Search for the cell housing the specified text and yield its [x, y] center coordinate. 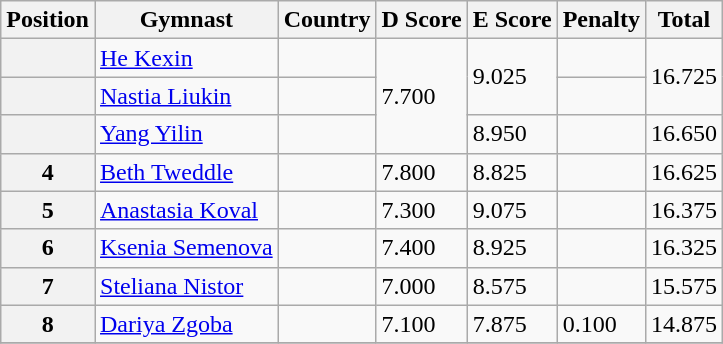
16.325 [684, 248]
D Score [422, 20]
9.075 [512, 210]
6 [48, 248]
4 [48, 172]
16.725 [684, 77]
Position [48, 20]
16.375 [684, 210]
8 [48, 324]
7 [48, 286]
Yang Yilin [186, 134]
7.100 [422, 324]
14.875 [684, 324]
7.300 [422, 210]
0.100 [601, 324]
Steliana Nistor [186, 286]
E Score [512, 20]
16.650 [684, 134]
Dariya Zgoba [186, 324]
16.625 [684, 172]
Beth Tweddle [186, 172]
15.575 [684, 286]
Total [684, 20]
8.950 [512, 134]
Anastasia Koval [186, 210]
9.025 [512, 77]
7.875 [512, 324]
Ksenia Semenova [186, 248]
8.575 [512, 286]
7.700 [422, 96]
5 [48, 210]
8.925 [512, 248]
Nastia Liukin [186, 96]
7.400 [422, 248]
7.800 [422, 172]
Gymnast [186, 20]
Penalty [601, 20]
8.825 [512, 172]
7.000 [422, 286]
Country [327, 20]
He Kexin [186, 58]
